Find where the given text appears and provide that cell's center as [X, Y] coordinate. 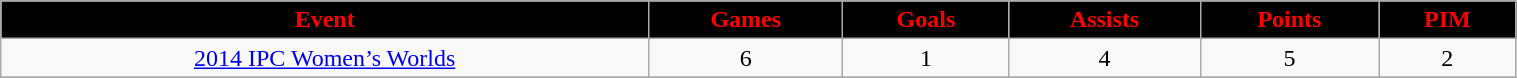
4 [1104, 58]
5 [1290, 58]
6 [746, 58]
Goals [926, 20]
Games [746, 20]
PIM [1448, 20]
Event [325, 20]
2 [1448, 58]
2014 IPC Women’s Worlds [325, 58]
Points [1290, 20]
1 [926, 58]
Assists [1104, 20]
